Find where the given text appears and provide that cell's center as (x, y) coordinate. 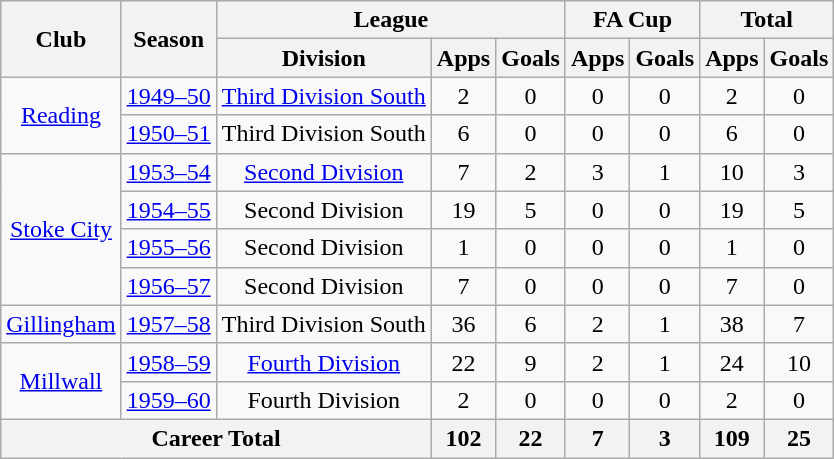
Division (324, 58)
Career Total (216, 438)
1950–51 (168, 134)
Club (61, 39)
Season (168, 39)
36 (463, 324)
38 (732, 324)
1959–60 (168, 400)
25 (799, 438)
109 (732, 438)
Stoke City (61, 229)
FA Cup (632, 20)
24 (732, 362)
Total (767, 20)
1953–54 (168, 172)
1955–56 (168, 248)
1957–58 (168, 324)
1954–55 (168, 210)
1958–59 (168, 362)
1956–57 (168, 286)
9 (531, 362)
Millwall (61, 381)
League (390, 20)
Gillingham (61, 324)
1949–50 (168, 96)
102 (463, 438)
Reading (61, 115)
